Pinpoint the cell where the given text exists, returning its (X, Y) midpoint coordinate. 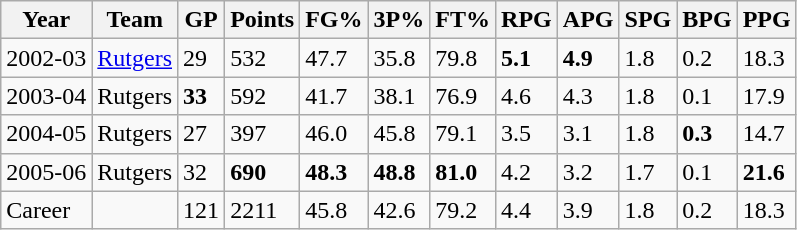
PPG (766, 20)
4.2 (527, 172)
47.7 (334, 58)
Career (46, 210)
48.8 (399, 172)
33 (202, 96)
121 (202, 210)
3.2 (588, 172)
RPG (527, 20)
Year (46, 20)
GP (202, 20)
3.1 (588, 134)
14.7 (766, 134)
2004-05 (46, 134)
46.0 (334, 134)
27 (202, 134)
APG (588, 20)
5.1 (527, 58)
FT% (463, 20)
Team (135, 20)
81.0 (463, 172)
2003-04 (46, 96)
1.7 (648, 172)
4.3 (588, 96)
79.2 (463, 210)
BPG (707, 20)
592 (262, 96)
4.6 (527, 96)
SPG (648, 20)
Points (262, 20)
3.5 (527, 134)
79.1 (463, 134)
532 (262, 58)
2002-03 (46, 58)
38.1 (399, 96)
3.9 (588, 210)
76.9 (463, 96)
17.9 (766, 96)
690 (262, 172)
21.6 (766, 172)
2005-06 (46, 172)
79.8 (463, 58)
3P% (399, 20)
4.4 (527, 210)
41.7 (334, 96)
32 (202, 172)
42.6 (399, 210)
0.3 (707, 134)
FG% (334, 20)
397 (262, 134)
48.3 (334, 172)
4.9 (588, 58)
2211 (262, 210)
35.8 (399, 58)
29 (202, 58)
